Return [x, y] of the center of cell containing provided text 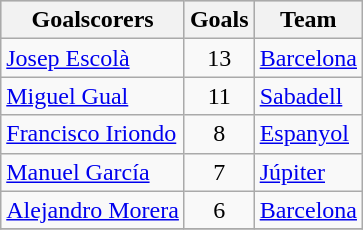
Sabadell [308, 96]
11 [219, 96]
Francisco Iriondo [93, 134]
Júpiter [308, 172]
Alejandro Morera [93, 210]
13 [219, 58]
Team [308, 20]
6 [219, 210]
Goalscorers [93, 20]
8 [219, 134]
Goals [219, 20]
7 [219, 172]
Miguel Gual [93, 96]
Espanyol [308, 134]
Manuel García [93, 172]
Josep Escolà [93, 58]
